Provide the [X, Y] coordinate of the cell's center where the given text is located.  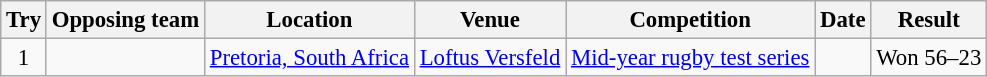
Try [24, 20]
1 [24, 58]
Date [843, 20]
Loftus Versfeld [490, 58]
Competition [690, 20]
Mid-year rugby test series [690, 58]
Venue [490, 20]
Won 56–23 [929, 58]
Location [309, 20]
Opposing team [125, 20]
Pretoria, South Africa [309, 58]
Result [929, 20]
